Extract the [X, Y] coordinate from the center of the cell holding the provided text.  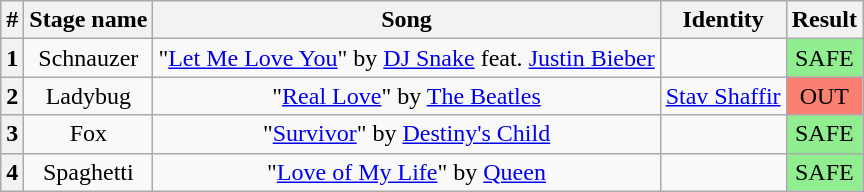
Stav Shaffir [723, 96]
"Survivor" by Destiny's Child [406, 134]
4 [12, 172]
"Love of My Life" by Queen [406, 172]
Fox [88, 134]
Ladybug [88, 96]
"Real Love" by The Beatles [406, 96]
Spaghetti [88, 172]
2 [12, 96]
3 [12, 134]
Identity [723, 20]
Stage name [88, 20]
# [12, 20]
Song [406, 20]
Result [824, 20]
1 [12, 58]
OUT [824, 96]
Schnauzer [88, 58]
"Let Me Love You" by DJ Snake feat. Justin Bieber [406, 58]
